From the cell containing the given text, extract its center point as (x, y) coordinate. 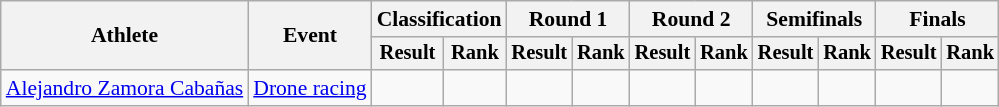
Round 2 (692, 19)
Drone racing (310, 88)
Classification (440, 19)
Round 1 (568, 19)
Athlete (124, 36)
Semifinals (814, 19)
Alejandro Zamora Cabañas (124, 88)
Finals (938, 19)
Event (310, 36)
